Search for the cell housing the specified text and yield its (X, Y) center coordinate. 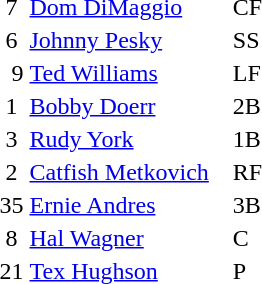
Ted Williams (128, 73)
Ernie Andres (128, 205)
Johnny Pesky (128, 40)
Catfish Metkovich (128, 172)
Hal Wagner (128, 238)
Bobby Doerr (128, 106)
Rudy York (128, 139)
